Provide the (x, y) coordinate of the cell's center where the given text is located.  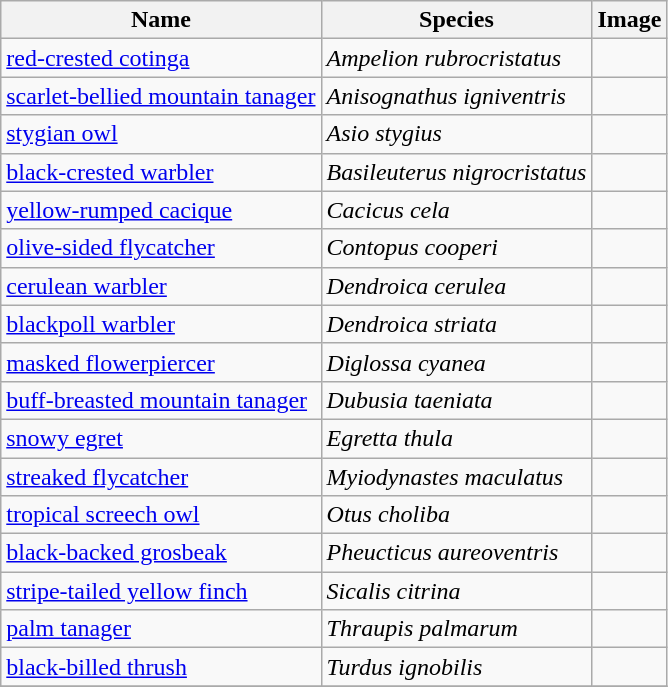
Anisognathus igniventris (456, 96)
Contopus cooperi (456, 248)
buff-breasted mountain tanager (161, 400)
Sicalis citrina (456, 591)
Basileuterus nigrocristatus (456, 172)
Name (161, 20)
palm tanager (161, 629)
Myiodynastes maculatus (456, 477)
Species (456, 20)
Diglossa cyanea (456, 362)
Dubusia taeniata (456, 400)
Image (630, 20)
blackpoll warbler (161, 324)
cerulean warbler (161, 286)
Dendroica striata (456, 324)
black-backed grosbeak (161, 553)
olive-sided flycatcher (161, 248)
stripe-tailed yellow finch (161, 591)
Asio stygius (456, 134)
Pheucticus aureoventris (456, 553)
red-crested cotinga (161, 58)
masked flowerpiercer (161, 362)
Turdus ignobilis (456, 667)
Egretta thula (456, 438)
Cacicus cela (456, 210)
stygian owl (161, 134)
snowy egret (161, 438)
black-crested warbler (161, 172)
Thraupis palmarum (456, 629)
black-billed thrush (161, 667)
tropical screech owl (161, 515)
Dendroica cerulea (456, 286)
streaked flycatcher (161, 477)
scarlet-bellied mountain tanager (161, 96)
yellow-rumped cacique (161, 210)
Ampelion rubrocristatus (456, 58)
Otus choliba (456, 515)
